Determine the [x, y] coordinate at the center of the cell enclosing the given text.  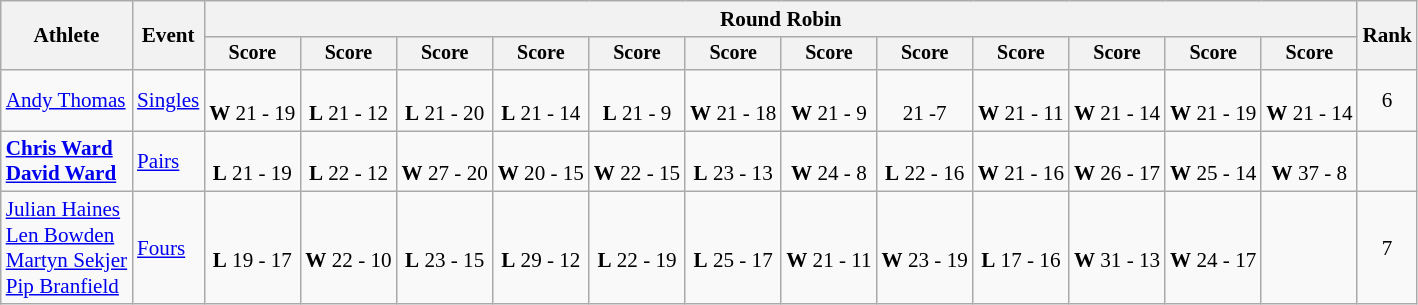
Rank [1386, 36]
Round Robin [780, 18]
Event [168, 36]
W 22 - 15 [637, 162]
W 27 - 20 [445, 162]
L 21 - 14 [541, 100]
W 24 - 8 [828, 162]
L 21 - 19 [252, 162]
L 22 - 16 [925, 162]
L 22 - 12 [348, 162]
Fours [168, 248]
W 21 - 16 [1021, 162]
L 23 - 13 [733, 162]
W 25 - 14 [1213, 162]
W 26 - 17 [1117, 162]
W 20 - 15 [541, 162]
W 21 - 18 [733, 100]
W 31 - 13 [1117, 248]
W 23 - 19 [925, 248]
L 21 - 20 [445, 100]
21 -7 [925, 100]
Pairs [168, 162]
L 17 - 16 [1021, 248]
W 22 - 10 [348, 248]
Julian HainesLen BowdenMartyn SekjerPip Branfield [66, 248]
Athlete [66, 36]
L 21 - 9 [637, 100]
L 19 - 17 [252, 248]
W 24 - 17 [1213, 248]
Singles [168, 100]
L 23 - 15 [445, 248]
L 22 - 19 [637, 248]
W 21 - 9 [828, 100]
W 37 - 8 [1309, 162]
L 29 - 12 [541, 248]
Chris WardDavid Ward [66, 162]
7 [1386, 248]
Andy Thomas [66, 100]
6 [1386, 100]
L 21 - 12 [348, 100]
L 25 - 17 [733, 248]
